Return the (x, y) coordinate for the center point of the cell that contains the specified text.  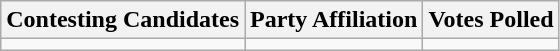
Party Affiliation (334, 20)
Votes Polled (491, 20)
Contesting Candidates (123, 20)
